Provide the [X, Y] coordinate of the cell's center where the given text is located.  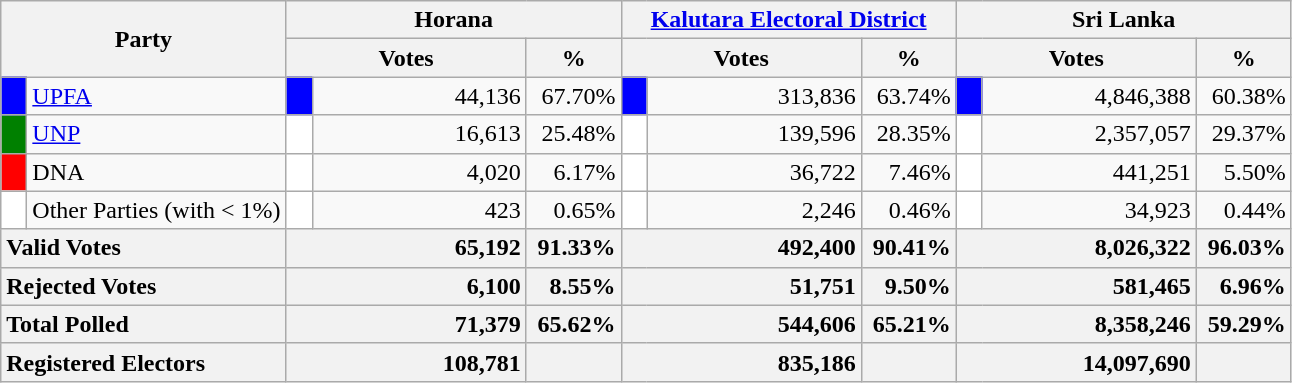
65,192 [406, 248]
108,781 [406, 362]
71,379 [406, 324]
34,923 [1089, 210]
67.70% [574, 96]
Total Polled [144, 324]
36,722 [754, 172]
Party [144, 39]
65.21% [908, 324]
6.96% [1244, 286]
Rejected Votes [144, 286]
65.62% [574, 324]
UPFA [156, 96]
9.50% [908, 286]
6.17% [574, 172]
63.74% [908, 96]
59.29% [1244, 324]
14,097,690 [1076, 362]
91.33% [574, 248]
8.55% [574, 286]
2,246 [754, 210]
544,606 [741, 324]
90.41% [908, 248]
60.38% [1244, 96]
4,020 [419, 172]
Kalutara Electoral District [788, 20]
0.44% [1244, 210]
2,357,057 [1089, 134]
441,251 [1089, 172]
28.35% [908, 134]
UNP [156, 134]
0.65% [574, 210]
DNA [156, 172]
Sri Lanka [1124, 20]
51,751 [741, 286]
139,596 [754, 134]
581,465 [1076, 286]
Horana [454, 20]
44,136 [419, 96]
8,026,322 [1076, 248]
29.37% [1244, 134]
423 [419, 210]
8,358,246 [1076, 324]
492,400 [741, 248]
16,613 [419, 134]
6,100 [406, 286]
5.50% [1244, 172]
835,186 [741, 362]
25.48% [574, 134]
Registered Electors [144, 362]
Valid Votes [144, 248]
4,846,388 [1089, 96]
7.46% [908, 172]
0.46% [908, 210]
313,836 [754, 96]
96.03% [1244, 248]
Other Parties (with < 1%) [156, 210]
